Detect which cell encompasses the target text, then output its [X, Y] center coordinate. 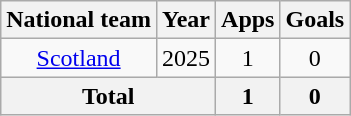
Scotland [79, 58]
Goals [315, 20]
National team [79, 20]
Apps [248, 20]
2025 [186, 58]
Total [108, 96]
Year [186, 20]
